Determine the [x, y] coordinate at the center of the cell enclosing the given text.  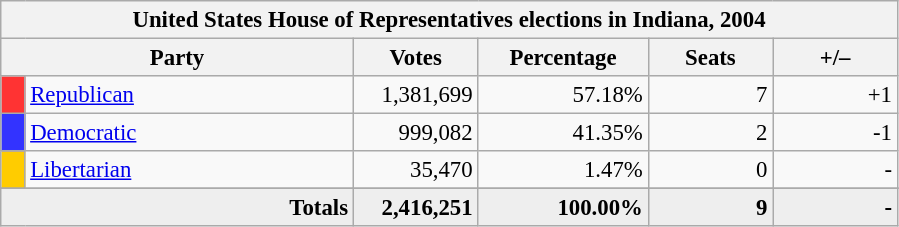
1.47% [563, 170]
999,082 [416, 133]
2,416,251 [416, 208]
Totals [178, 208]
9 [710, 208]
-1 [836, 133]
Party [178, 58]
Percentage [563, 58]
United States House of Representatives elections in Indiana, 2004 [450, 20]
100.00% [563, 208]
Republican [189, 95]
2 [710, 133]
0 [710, 170]
Votes [416, 58]
Libertarian [189, 170]
7 [710, 95]
+/– [836, 58]
Democratic [189, 133]
1,381,699 [416, 95]
35,470 [416, 170]
41.35% [563, 133]
Seats [710, 58]
57.18% [563, 95]
+1 [836, 95]
